Determine the (X, Y) coordinate at the center of the cell enclosing the given text.  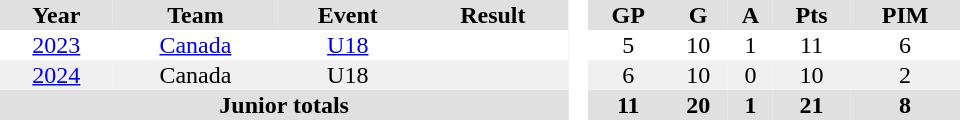
2 (905, 75)
5 (628, 45)
8 (905, 105)
PIM (905, 15)
0 (750, 75)
Year (56, 15)
Junior totals (284, 105)
A (750, 15)
20 (698, 105)
2024 (56, 75)
GP (628, 15)
Team (196, 15)
Pts (812, 15)
Result (492, 15)
21 (812, 105)
2023 (56, 45)
Event (348, 15)
G (698, 15)
